Provide the [x, y] coordinate of the cell's center where the given text is located.  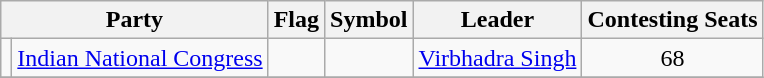
Leader [498, 20]
Party [134, 20]
Symbol [369, 20]
68 [672, 58]
Contesting Seats [672, 20]
Virbhadra Singh [498, 58]
Flag [296, 20]
Indian National Congress [140, 58]
